Provide the [x, y] coordinate of the cell's center where the given text is located.  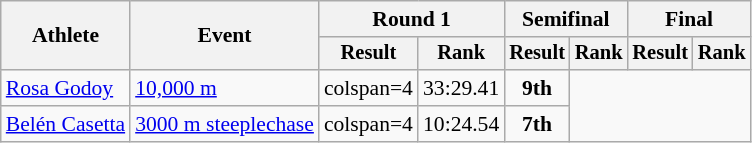
Rosa Godoy [66, 88]
10,000 m [224, 88]
Event [224, 36]
7th [537, 124]
3000 m steeplechase [224, 124]
Athlete [66, 36]
Final [688, 19]
10:24.54 [461, 124]
33:29.41 [461, 88]
Round 1 [412, 19]
Semifinal [566, 19]
Belén Casetta [66, 124]
9th [537, 88]
